Provide the (x, y) coordinate of the cell's center where the given text is located.  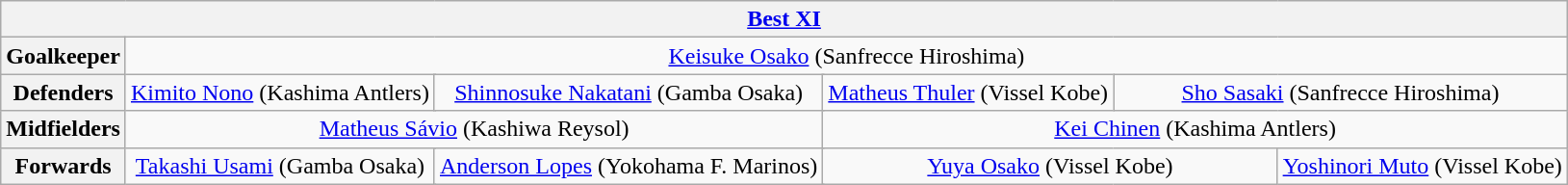
Takashi Usami (Gamba Osaka) (279, 166)
Keisuke Osako (Sanfrecce Hiroshima) (846, 56)
Matheus Sávio (Kashiwa Reysol) (474, 129)
Matheus Thuler (Vissel Kobe) (968, 92)
Defenders (64, 92)
Sho Sasaki (Sanfrecce Hiroshima) (1341, 92)
Shinnosuke Nakatani (Gamba Osaka) (628, 92)
Yuya Osako (Vissel Kobe) (1050, 166)
Forwards (64, 166)
Kimito Nono (Kashima Antlers) (279, 92)
Goalkeeper (64, 56)
Midfielders (64, 129)
Kei Chinen (Kashima Antlers) (1195, 129)
Anderson Lopes (Yokohama F. Marinos) (628, 166)
Yoshinori Muto (Vissel Kobe) (1423, 166)
Best XI (784, 19)
